Return the [x, y] coordinate for the center point of the cell that contains the specified text.  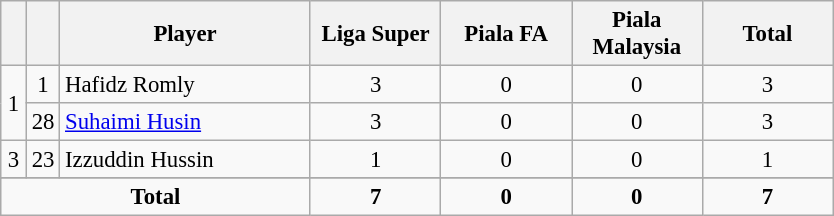
23 [42, 160]
Suhaimi Husin [186, 122]
Piala FA [506, 34]
Piala Malaysia [638, 34]
Izzuddin Hussin [186, 160]
Hafidz Romly [186, 85]
28 [42, 122]
Player [186, 34]
Liga Super [376, 34]
